From the cell containing the given text, extract its center point as [x, y] coordinate. 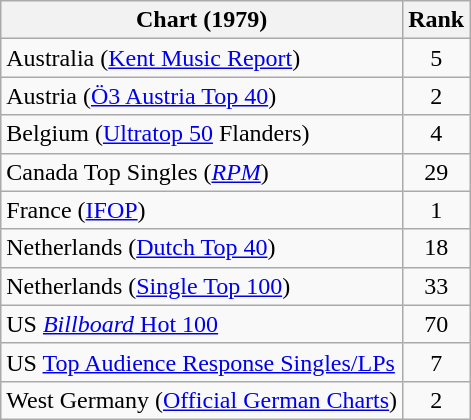
Netherlands (Dutch Top 40) [202, 248]
33 [436, 286]
France (IFOP) [202, 210]
Austria (Ö3 Austria Top 40) [202, 96]
70 [436, 324]
US Billboard Hot 100 [202, 324]
Belgium (Ultratop 50 Flanders) [202, 134]
7 [436, 362]
1 [436, 210]
29 [436, 172]
West Germany (Official German Charts) [202, 400]
4 [436, 134]
Netherlands (Single Top 100) [202, 286]
Chart (1979) [202, 20]
Rank [436, 20]
18 [436, 248]
Canada Top Singles (RPM) [202, 172]
Australia (Kent Music Report) [202, 58]
US Top Audience Response Singles/LPs [202, 362]
5 [436, 58]
